From the cell containing the given text, extract its center point as [X, Y] coordinate. 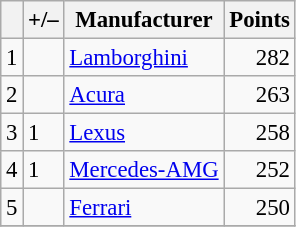
250 [260, 208]
258 [260, 133]
Lexus [144, 133]
Points [260, 20]
5 [12, 208]
Ferrari [144, 208]
Mercedes-AMG [144, 170]
3 [12, 133]
252 [260, 170]
263 [260, 95]
Lamborghini [144, 58]
2 [12, 95]
Manufacturer [144, 20]
4 [12, 170]
282 [260, 58]
+/– [44, 20]
Acura [144, 95]
